From the cell containing the given text, extract its center point as (x, y) coordinate. 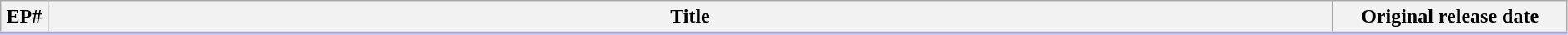
Title (690, 17)
EP# (24, 17)
Original release date (1450, 17)
